Return (x, y) of the center of cell containing provided text 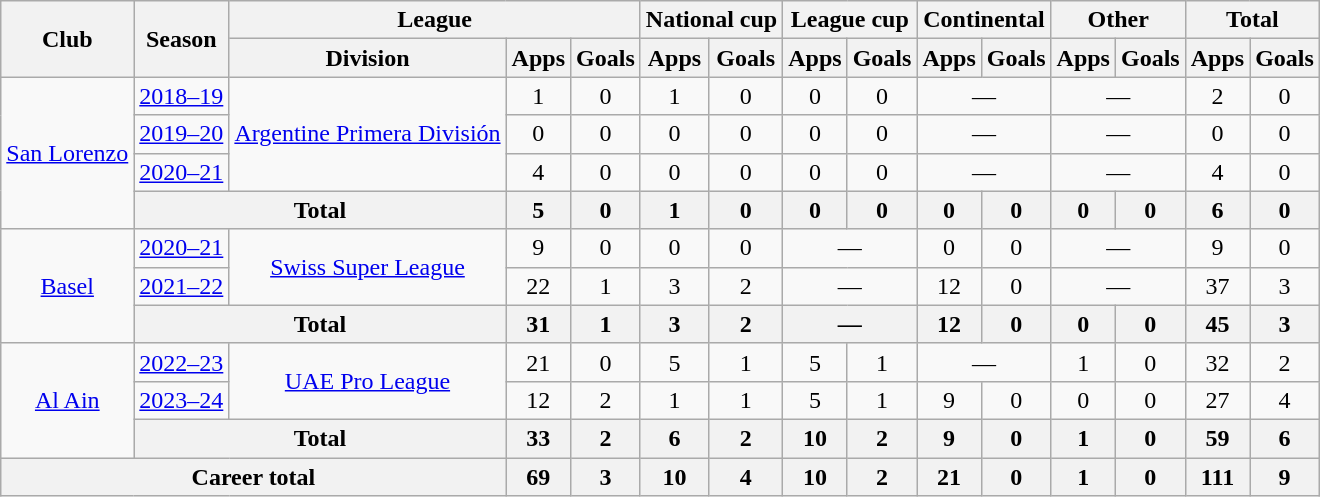
Argentine Primera División (368, 134)
Career total (254, 477)
22 (538, 286)
27 (1217, 400)
32 (1217, 362)
111 (1217, 477)
2021–22 (182, 286)
Swiss Super League (368, 267)
League cup (850, 20)
Al Ain (68, 400)
Division (368, 58)
Other (1118, 20)
National cup (711, 20)
37 (1217, 286)
59 (1217, 438)
League (434, 20)
33 (538, 438)
Season (182, 39)
2022–23 (182, 362)
45 (1217, 324)
Continental (984, 20)
69 (538, 477)
31 (538, 324)
2018–19 (182, 96)
2023–24 (182, 400)
Basel (68, 286)
Club (68, 39)
2019–20 (182, 134)
San Lorenzo (68, 153)
UAE Pro League (368, 381)
